Pinpoint the cell where the given text exists, returning its (X, Y) midpoint coordinate. 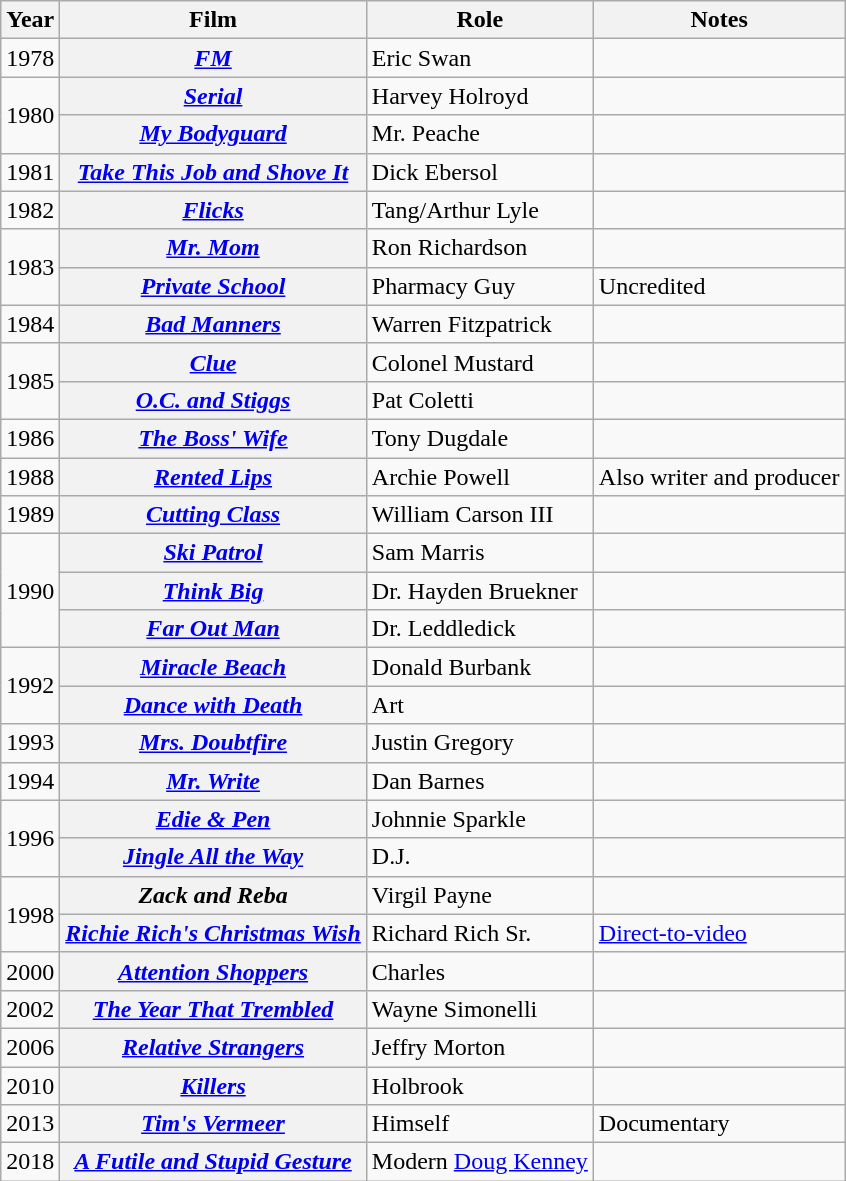
Ski Patrol (213, 553)
Attention Shoppers (213, 971)
Harvey Holroyd (480, 96)
Richard Rich Sr. (480, 933)
Archie Powell (480, 477)
Pat Coletti (480, 400)
Ron Richardson (480, 248)
1986 (30, 438)
The Boss' Wife (213, 438)
Modern Doug Kenney (480, 1162)
2002 (30, 1009)
Dr. Leddledick (480, 629)
1996 (30, 838)
Cutting Class (213, 515)
Killers (213, 1085)
Jingle All the Way (213, 857)
Dance with Death (213, 705)
Tang/Arthur Lyle (480, 210)
Private School (213, 286)
Also writer and producer (719, 477)
Art (480, 705)
Donald Burbank (480, 667)
1988 (30, 477)
1985 (30, 381)
Far Out Man (213, 629)
1980 (30, 115)
1982 (30, 210)
Mr. Mom (213, 248)
Dan Barnes (480, 781)
Pharmacy Guy (480, 286)
D.J. (480, 857)
Colonel Mustard (480, 362)
1993 (30, 743)
Rented Lips (213, 477)
Sam Marris (480, 553)
Tony Dugdale (480, 438)
Virgil Payne (480, 895)
My Bodyguard (213, 134)
The Year That Trembled (213, 1009)
2018 (30, 1162)
Johnnie Sparkle (480, 819)
Uncredited (719, 286)
Warren Fitzpatrick (480, 324)
Bad Manners (213, 324)
Film (213, 20)
2010 (30, 1085)
Relative Strangers (213, 1047)
Mrs. Doubtfire (213, 743)
Himself (480, 1124)
1978 (30, 58)
O.C. and Stiggs (213, 400)
Dr. Hayden Bruekner (480, 591)
1981 (30, 172)
Think Big (213, 591)
Role (480, 20)
Richie Rich's Christmas Wish (213, 933)
1990 (30, 591)
2000 (30, 971)
Take This Job and Shove It (213, 172)
Mr. Write (213, 781)
Eric Swan (480, 58)
Direct-to-video (719, 933)
Justin Gregory (480, 743)
1983 (30, 267)
1989 (30, 515)
Miracle Beach (213, 667)
Zack and Reba (213, 895)
1998 (30, 914)
1994 (30, 781)
Edie & Pen (213, 819)
Jeffry Morton (480, 1047)
FM (213, 58)
2013 (30, 1124)
Dick Ebersol (480, 172)
1992 (30, 686)
Flicks (213, 210)
Charles (480, 971)
Year (30, 20)
Clue (213, 362)
Wayne Simonelli (480, 1009)
Serial (213, 96)
Holbrook (480, 1085)
1984 (30, 324)
Mr. Peache (480, 134)
William Carson III (480, 515)
Documentary (719, 1124)
Tim's Vermeer (213, 1124)
2006 (30, 1047)
Notes (719, 20)
A Futile and Stupid Gesture (213, 1162)
